Identify which cell holds the provided text, then report its [x, y] central coordinate. 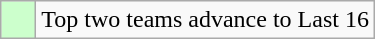
Top two teams advance to Last 16 [206, 20]
